Return the (X, Y) coordinate for the center point of the cell that contains the specified text.  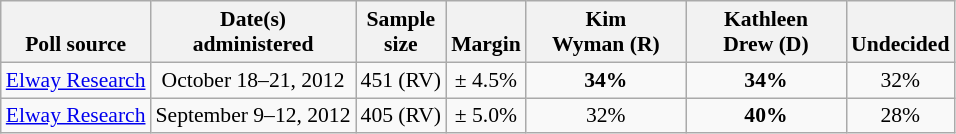
Undecided (900, 32)
Samplesize (402, 32)
Poll source (76, 32)
October 18–21, 2012 (254, 80)
± 4.5% (486, 80)
Margin (486, 32)
40% (766, 116)
KimWyman (R) (606, 32)
28% (900, 116)
Date(s)administered (254, 32)
451 (RV) (402, 80)
± 5.0% (486, 116)
KathleenDrew (D) (766, 32)
September 9–12, 2012 (254, 116)
405 (RV) (402, 116)
